Scan for the cell matching the given text and deliver its (X, Y) coordinate at center. 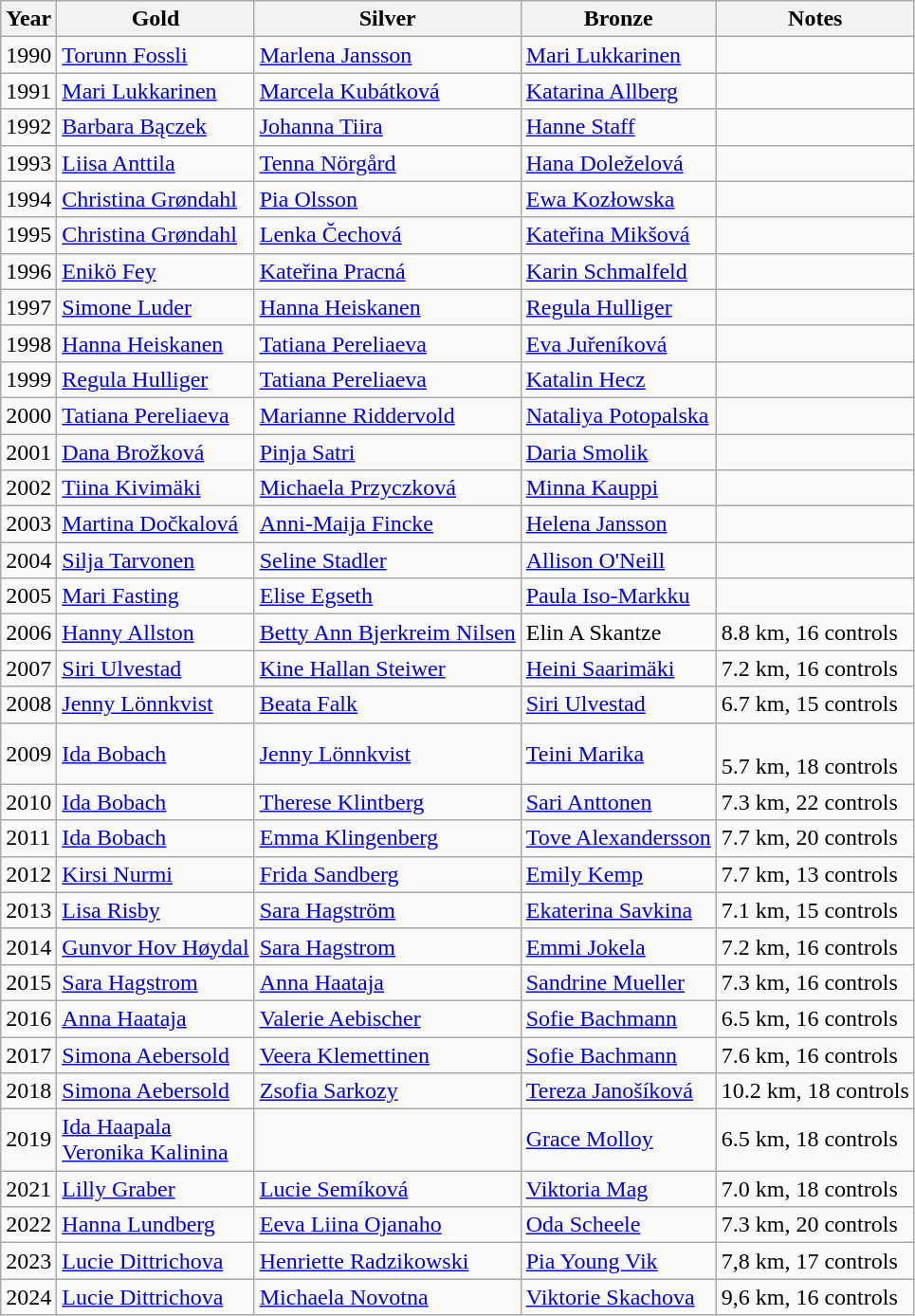
Daria Smolik (618, 452)
9,6 km, 16 controls (815, 1297)
2016 (28, 1018)
Emily Kemp (618, 874)
Lilly Graber (156, 1189)
6.7 km, 15 controls (815, 704)
Kateřina Pracná (387, 271)
2024 (28, 1297)
2012 (28, 874)
Tereza Janošíková (618, 1091)
Marcela Kubátková (387, 91)
Marlena Jansson (387, 55)
Michaela Przyczková (387, 488)
2005 (28, 596)
2023 (28, 1261)
2019 (28, 1140)
Zsofia Sarkozy (387, 1091)
7.0 km, 18 controls (815, 1189)
Sandrine Mueller (618, 982)
Ekaterina Savkina (618, 910)
2002 (28, 488)
Beata Falk (387, 704)
Seline Stadler (387, 560)
1998 (28, 343)
2000 (28, 415)
2006 (28, 632)
1991 (28, 91)
Pia Young Vik (618, 1261)
1997 (28, 307)
2015 (28, 982)
Hana Doleželová (618, 163)
7.3 km, 16 controls (815, 982)
2014 (28, 946)
Lucie Semíková (387, 1189)
8.8 km, 16 controls (815, 632)
Pia Olsson (387, 199)
1995 (28, 235)
Tiina Kivimäki (156, 488)
6.5 km, 18 controls (815, 1140)
Minna Kauppi (618, 488)
7.7 km, 20 controls (815, 838)
Gold (156, 19)
Viktorie Skachova (618, 1297)
Frida Sandberg (387, 874)
Veera Klemettinen (387, 1055)
Eeva Liina Ojanaho (387, 1225)
Therese Klintberg (387, 802)
Notes (815, 19)
Teini Marika (618, 753)
Oda Scheele (618, 1225)
Nataliya Potopalska (618, 415)
2022 (28, 1225)
Tenna Nörgård (387, 163)
Lenka Čechová (387, 235)
Simone Luder (156, 307)
Enikö Fey (156, 271)
2001 (28, 452)
Ewa Kozłowska (618, 199)
2017 (28, 1055)
Gunvor Hov Høydal (156, 946)
2018 (28, 1091)
Michaela Novotna (387, 1297)
7.3 km, 20 controls (815, 1225)
2021 (28, 1189)
7.7 km, 13 controls (815, 874)
Elin A Skantze (618, 632)
2003 (28, 524)
Tove Alexandersson (618, 838)
Silja Tarvonen (156, 560)
7.6 km, 16 controls (815, 1055)
2013 (28, 910)
Betty Ann Bjerkreim Nilsen (387, 632)
Silver (387, 19)
2011 (28, 838)
Dana Brožková (156, 452)
Kine Hallan Steiwer (387, 668)
7.1 km, 15 controls (815, 910)
Torunn Fossli (156, 55)
Paula Iso-Markku (618, 596)
1999 (28, 379)
2004 (28, 560)
Henriette Radzikowski (387, 1261)
Martina Dočkalová (156, 524)
Eva Juřeníková (618, 343)
1994 (28, 199)
7.3 km, 22 controls (815, 802)
Pinja Satri (387, 452)
Hanna Lundberg (156, 1225)
Heini Saarimäki (618, 668)
Elise Egseth (387, 596)
Kateřina Mikšová (618, 235)
Katalin Hecz (618, 379)
10.2 km, 18 controls (815, 1091)
Allison O'Neill (618, 560)
1993 (28, 163)
1996 (28, 271)
2008 (28, 704)
Year (28, 19)
2010 (28, 802)
7,8 km, 17 controls (815, 1261)
Grace Molloy (618, 1140)
Marianne Riddervold (387, 415)
Katarina Allberg (618, 91)
Bronze (618, 19)
Sari Anttonen (618, 802)
Anni-Maija Fincke (387, 524)
Ida Haapala Veronika Kalinina (156, 1140)
1990 (28, 55)
5.7 km, 18 controls (815, 753)
Emmi Jokela (618, 946)
Mari Fasting (156, 596)
Sara Hagström (387, 910)
Lisa Risby (156, 910)
2007 (28, 668)
Viktoria Mag (618, 1189)
Barbara Bączek (156, 127)
Kirsi Nurmi (156, 874)
Johanna Tiira (387, 127)
Valerie Aebischer (387, 1018)
1992 (28, 127)
Hanny Allston (156, 632)
Karin Schmalfeld (618, 271)
Helena Jansson (618, 524)
Liisa Anttila (156, 163)
6.5 km, 16 controls (815, 1018)
Hanne Staff (618, 127)
2009 (28, 753)
Emma Klingenberg (387, 838)
